Return [X, Y] of the center of cell containing provided text 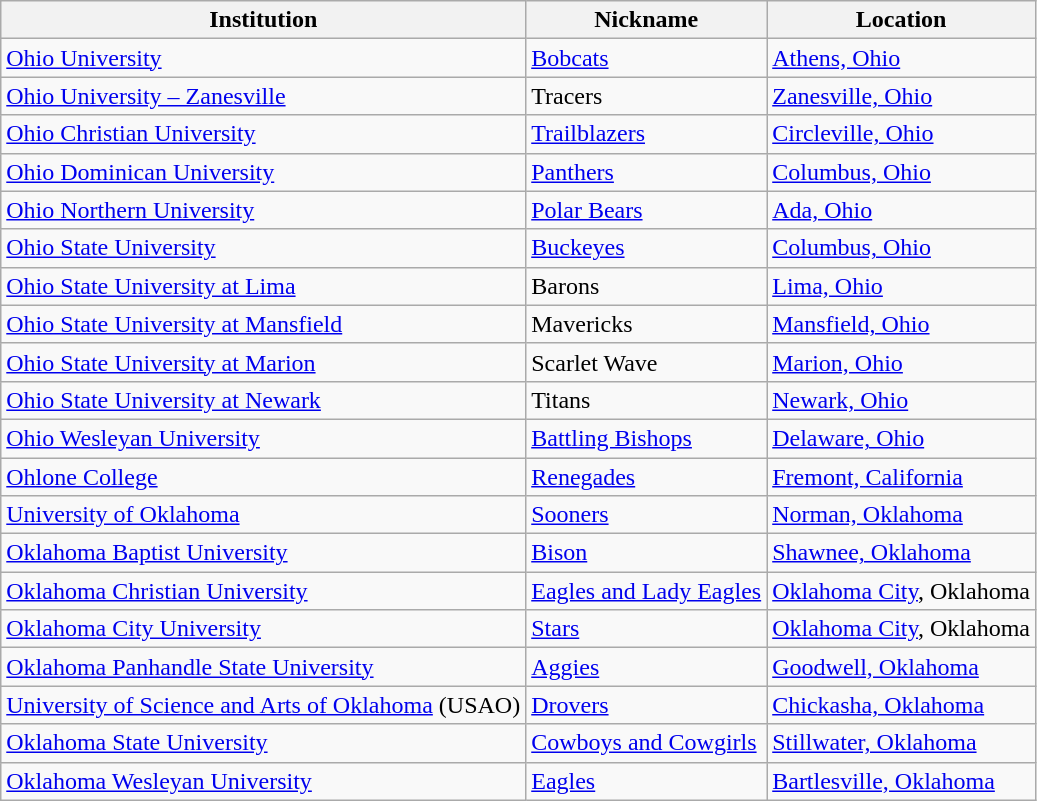
Oklahoma Baptist University [264, 553]
Location [902, 20]
Buckeyes [646, 248]
Marion, Ohio [902, 362]
Oklahoma Christian University [264, 591]
Ada, Ohio [902, 210]
Trailblazers [646, 134]
Barons [646, 286]
Ohio Dominican University [264, 172]
Sooners [646, 515]
Goodwell, Oklahoma [902, 667]
Drovers [646, 705]
Stars [646, 629]
Ohio University [264, 58]
Ohlone College [264, 477]
Athens, Ohio [902, 58]
Newark, Ohio [902, 400]
Oklahoma Wesleyan University [264, 781]
Norman, Oklahoma [902, 515]
Ohio State University at Mansfield [264, 324]
Circleville, Ohio [902, 134]
Zanesville, Ohio [902, 96]
Oklahoma City University [264, 629]
Scarlet Wave [646, 362]
Ohio Wesleyan University [264, 438]
Ohio State University at Lima [264, 286]
Polar Bears [646, 210]
Ohio Christian University [264, 134]
Nickname [646, 20]
Mansfield, Ohio [902, 324]
Eagles [646, 781]
University of Science and Arts of Oklahoma (USAO) [264, 705]
Aggies [646, 667]
Lima, Ohio [902, 286]
Ohio State University [264, 248]
Ohio State University at Newark [264, 400]
Ohio Northern University [264, 210]
Chickasha, Oklahoma [902, 705]
Delaware, Ohio [902, 438]
Mavericks [646, 324]
Oklahoma State University [264, 743]
Panthers [646, 172]
Stillwater, Oklahoma [902, 743]
Institution [264, 20]
Bobcats [646, 58]
Cowboys and Cowgirls [646, 743]
Tracers [646, 96]
Ohio State University at Marion [264, 362]
Fremont, California [902, 477]
Oklahoma Panhandle State University [264, 667]
Bartlesville, Oklahoma [902, 781]
Battling Bishops [646, 438]
University of Oklahoma [264, 515]
Ohio University – Zanesville [264, 96]
Eagles and Lady Eagles [646, 591]
Titans [646, 400]
Shawnee, Oklahoma [902, 553]
Renegades [646, 477]
Bison [646, 553]
